Identify which cell holds the provided text, then report its [x, y] central coordinate. 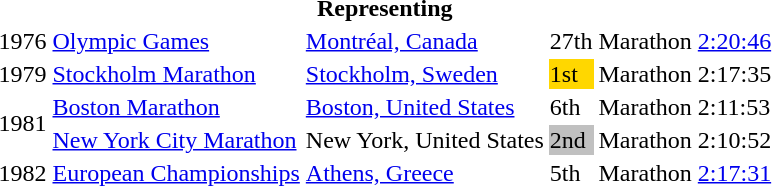
Stockholm Marathon [176, 74]
1st [571, 74]
27th [571, 41]
Boston, United States [424, 107]
2nd [571, 140]
New York, United States [424, 140]
Stockholm, Sweden [424, 74]
6th [571, 107]
Montréal, Canada [424, 41]
2:11:53 [734, 107]
2:20:46 [734, 41]
Olympic Games [176, 41]
New York City Marathon [176, 140]
2:10:52 [734, 140]
2:17:35 [734, 74]
Boston Marathon [176, 107]
